Output the [X, Y] coordinate of the center of the cell containing the given text.  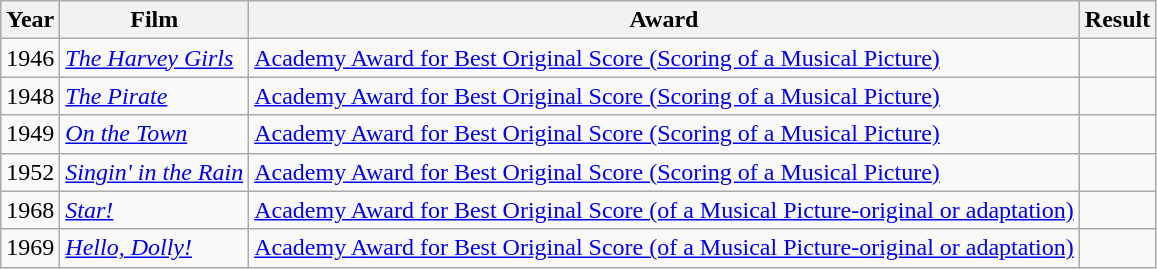
1949 [30, 134]
Star! [154, 210]
Hello, Dolly! [154, 248]
1952 [30, 172]
On the Town [154, 134]
The Pirate [154, 96]
Result [1117, 20]
Award [664, 20]
1969 [30, 248]
1968 [30, 210]
Film [154, 20]
Singin' in the Rain [154, 172]
1948 [30, 96]
Year [30, 20]
The Harvey Girls [154, 58]
1946 [30, 58]
